From the cell containing the given text, extract its center point as [x, y] coordinate. 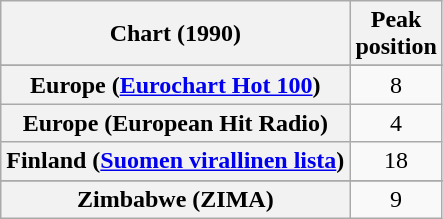
4 [396, 123]
Europe (European Hit Radio) [176, 123]
Peakposition [396, 34]
Chart (1990) [176, 34]
8 [396, 85]
18 [396, 161]
Zimbabwe (ZIMA) [176, 199]
Europe (Eurochart Hot 100) [176, 85]
9 [396, 199]
Finland (Suomen virallinen lista) [176, 161]
